Extract the [X, Y] coordinate from the center of the cell holding the provided text.  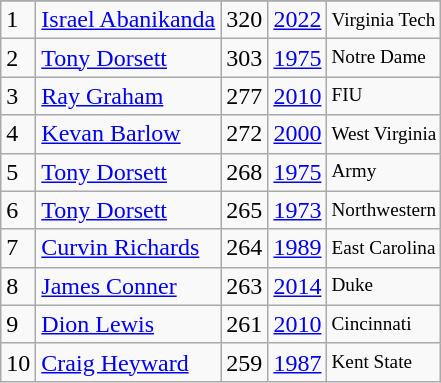
West Virginia [384, 134]
268 [244, 172]
263 [244, 286]
6 [18, 210]
Northwestern [384, 210]
8 [18, 286]
Virginia Tech [384, 20]
1 [18, 20]
265 [244, 210]
Curvin Richards [128, 248]
Dion Lewis [128, 324]
303 [244, 58]
320 [244, 20]
5 [18, 172]
264 [244, 248]
277 [244, 96]
259 [244, 362]
Duke [384, 286]
1973 [298, 210]
1987 [298, 362]
10 [18, 362]
Army [384, 172]
7 [18, 248]
4 [18, 134]
East Carolina [384, 248]
2014 [298, 286]
272 [244, 134]
James Conner [128, 286]
3 [18, 96]
261 [244, 324]
Cincinnati [384, 324]
Israel Abanikanda [128, 20]
Ray Graham [128, 96]
1989 [298, 248]
2022 [298, 20]
Craig Heyward [128, 362]
FIU [384, 96]
9 [18, 324]
Kevan Barlow [128, 134]
Notre Dame [384, 58]
Kent State [384, 362]
2000 [298, 134]
2 [18, 58]
